Search for the cell housing the specified text and yield its [x, y] center coordinate. 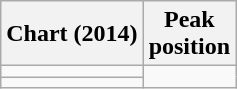
Peakposition [189, 34]
Chart (2014) [72, 34]
